Search for the cell housing the specified text and yield its (x, y) center coordinate. 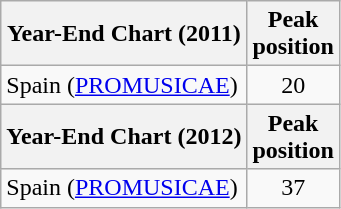
Year-End Chart (2011) (124, 34)
20 (293, 85)
Year-End Chart (2012) (124, 136)
37 (293, 188)
